Capture the cell that displays the provided text and extract its (X, Y) central coordinate. 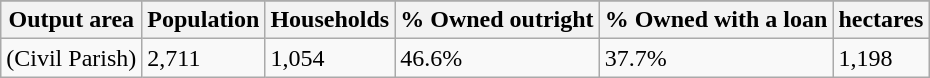
(Civil Parish) (72, 58)
1,054 (330, 58)
hectares (881, 20)
% Owned outright (497, 20)
Households (330, 20)
37.7% (716, 58)
2,711 (204, 58)
Population (204, 20)
% Owned with a loan (716, 20)
Output area (72, 20)
1,198 (881, 58)
46.6% (497, 58)
